From the cell containing the given text, extract its center point as (x, y) coordinate. 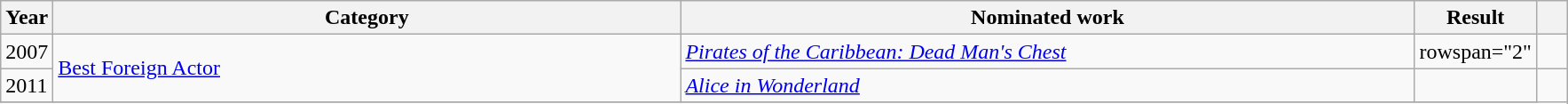
2007 (27, 52)
rowspan="2" (1476, 52)
Result (1476, 18)
Best Foreign Actor (367, 68)
Nominated work (1047, 18)
2011 (27, 85)
Alice in Wonderland (1047, 85)
Pirates of the Caribbean: Dead Man's Chest (1047, 52)
Category (367, 18)
Year (27, 18)
